For the text-containing cell, return its midpoint in (x, y) coordinate format. 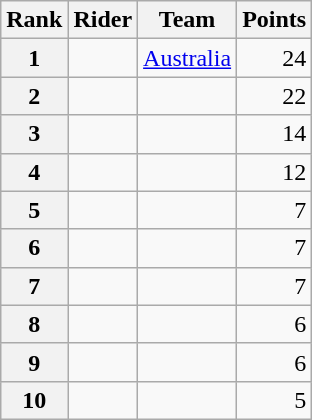
4 (34, 172)
8 (34, 324)
14 (274, 134)
24 (274, 58)
Rider (103, 20)
9 (34, 362)
Points (274, 20)
1 (34, 58)
Team (188, 20)
22 (274, 96)
Rank (34, 20)
12 (274, 172)
2 (34, 96)
10 (34, 400)
3 (34, 134)
Australia (188, 58)
